Determine the (X, Y) coordinate at the center of the cell enclosing the given text.  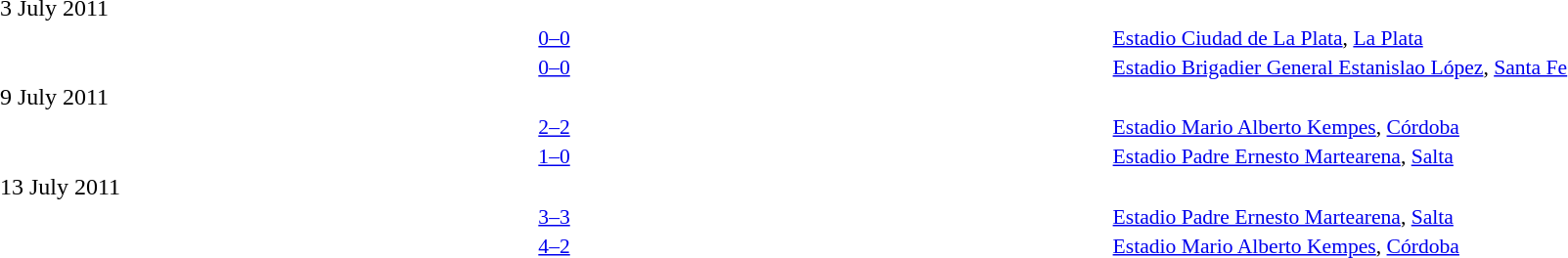
3–3 (554, 217)
2–2 (554, 127)
1–0 (554, 156)
